Provide the (X, Y) coordinate of the cell's center where the given text is located.  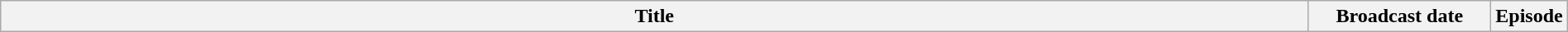
Episode (1529, 16)
Broadcast date (1399, 16)
Title (655, 16)
